Scan for the cell matching the given text and deliver its [X, Y] coordinate at center. 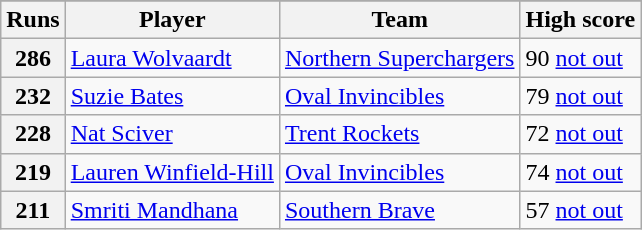
Nat Sciver [172, 134]
Trent Rockets [400, 134]
90 not out [580, 58]
High score [580, 20]
219 [33, 172]
228 [33, 134]
79 not out [580, 96]
Lauren Winfield-Hill [172, 172]
Smriti Mandhana [172, 210]
Team [400, 20]
Laura Wolvaardt [172, 58]
211 [33, 210]
Player [172, 20]
232 [33, 96]
74 not out [580, 172]
Southern Brave [400, 210]
Suzie Bates [172, 96]
286 [33, 58]
Northern Superchargers [400, 58]
Runs [33, 20]
72 not out [580, 134]
57 not out [580, 210]
